Scan for the cell matching the given text and deliver its (X, Y) coordinate at center. 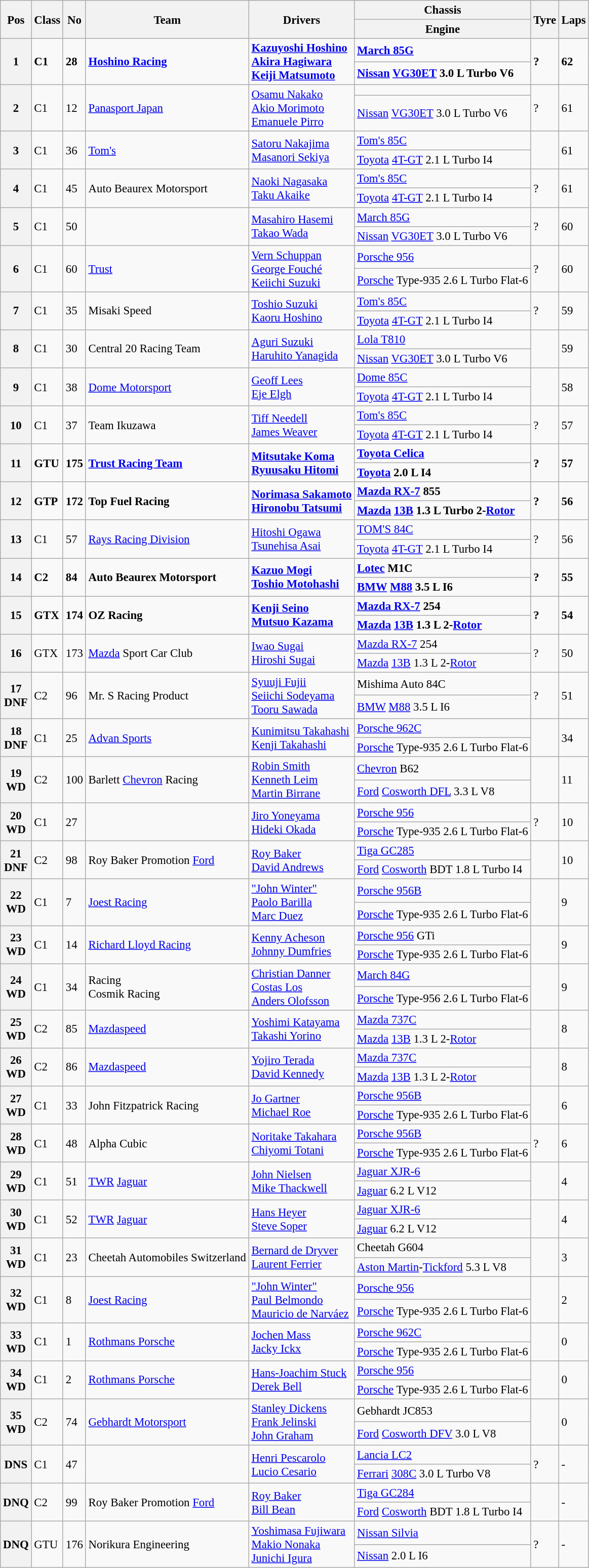
15 (16, 615)
John Fitzpatrick Racing (167, 1105)
28 (74, 62)
Trust Racing Team (167, 463)
54 (573, 615)
29WD (16, 1181)
Norimasa Sakamoto Hironobu Tatsumi (302, 501)
Mazda RX-7 855 (443, 491)
33WD (16, 1341)
Roy Baker David Andrews (302, 860)
Aston Martin-Tickford 5.3 L V8 (443, 1267)
Team (167, 19)
Christian Danner Costas Los Anders Olofsson (302, 987)
Syuuji Fujii Seiichi Sodeyama Tooru Sawada (302, 695)
March 84G (443, 975)
Vern Schuppan George Fouché Keiichi Suzuki (302, 269)
25 (74, 738)
99 (74, 1502)
173 (74, 653)
Mazda Sport Car Club (167, 653)
Yojiro Terada David Kennedy (302, 1067)
98 (74, 860)
26WD (16, 1067)
Kenji Seino Mutsuo Kazama (302, 615)
Cheetah G604 (443, 1248)
18DNF (16, 738)
Nissan 2.0 L I6 (443, 1556)
Toyota 2.0 L I4 (443, 473)
Aguri Suzuki Haruhito Yanagida (302, 349)
17DNF (16, 695)
John Nielsen Mike Thackwell (302, 1181)
Porsche Type-956 2.6 L Turbo Flat-6 (443, 999)
Stanley Dickens Frank Jelinski John Graham (302, 1422)
Ford Cosworth DFV 3.0 L V8 (443, 1434)
Kazuyoshi Hoshino Akira Hagiwara Keiji Matsumoto (302, 62)
32WD (16, 1300)
Alpha Cubic (167, 1143)
Noritake Takahara Chiyomi Totani (302, 1143)
96 (74, 695)
Gebhardt JC853 (443, 1411)
19WD (16, 780)
Class (48, 19)
Racing Cosmik Racing (167, 987)
27WD (16, 1105)
27 (74, 822)
Porsche 956 GTi (443, 935)
16 (16, 653)
Mitsutake Koma Ryuusaku Hitomi (302, 463)
Cheetah Automobiles Switzerland (167, 1257)
Ford Cosworth DFL 3.3 L V8 (443, 792)
176 (74, 1545)
Jo Gartner Michael Roe (302, 1105)
Drivers (302, 19)
Jochen Mass Jacky Ickx (302, 1341)
30WD (16, 1219)
34WD (16, 1380)
21DNF (16, 860)
47 (74, 1464)
Iwao Sugai Hiroshi Sugai (302, 653)
23WD (16, 944)
Trust (167, 269)
24WD (16, 987)
Tiga GC285 (443, 851)
TOM'S 84C (443, 530)
172 (74, 501)
Yoshimasa Fujiwara Makio Nonaka Junichi Igura (302, 1545)
"John Winter" Paul Belmondo Mauricio de Narváez (302, 1300)
85 (74, 1028)
Hans Heyer Steve Soper (302, 1219)
20WD (16, 822)
22WD (16, 902)
Mr. S Racing Product (167, 695)
Norikura Engineering (167, 1545)
38 (74, 387)
Roy Baker Bill Bean (302, 1502)
Nissan Silvia (443, 1533)
Dome 85C (443, 378)
23 (74, 1257)
"John Winter" Paolo Barilla Marc Duez (302, 902)
Bernard de Dryver Laurent Ferrier (302, 1257)
OZ Racing (167, 615)
Tiff Needell James Weaver (302, 425)
52 (74, 1219)
45 (74, 188)
Lancia LC2 (443, 1455)
Barlett Chevron Racing (167, 780)
31WD (16, 1257)
Ferrari 308C 3.0 L Turbo V8 (443, 1474)
Henri Pescarolo Lucio Cesario (302, 1464)
Hitoshi Ogawa Tsunehisa Asai (302, 540)
74 (74, 1422)
Tom's (167, 150)
Richard Lloyd Racing (167, 944)
35 (74, 311)
Gebhardt Motorsport (167, 1422)
58 (573, 387)
28WD (16, 1143)
Team Ikuzawa (167, 425)
Panasport Japan (167, 108)
Pos (16, 19)
Hans-Joachim Stuck Derek Bell (302, 1380)
5 (16, 227)
Kenny Acheson Johnny Dumfries (302, 944)
Advan Sports (167, 738)
Engine (443, 29)
100 (74, 780)
Rays Racing Division (167, 540)
Osamu Nakako Akio Morimoto Emanuele Pirro (302, 108)
Mazda 13B 1.3 L Turbo 2-Rotor (443, 511)
GTP (48, 501)
33 (74, 1105)
Central 20 Racing Team (167, 349)
174 (74, 615)
48 (74, 1143)
Satoru Nakajima Masanori Sekiya (302, 150)
Dome Motorsport (167, 387)
Tiga GC284 (443, 1493)
Kunimitsu Takahashi Kenji Takahashi (302, 738)
DNS (16, 1464)
No (74, 19)
Tyre (545, 19)
Lola T810 (443, 340)
37 (74, 425)
55 (573, 577)
25WD (16, 1028)
Naoki Nagasaka Taku Akaike (302, 188)
Chevron B62 (443, 768)
Kazuo Mogi Toshio Motohashi (302, 577)
Yoshimi Katayama Takashi Yorino (302, 1028)
13 (16, 540)
Lotec M1C (443, 568)
35WD (16, 1422)
Mishima Auto 84C (443, 684)
Top Fuel Racing (167, 501)
Misaki Speed (167, 311)
175 (74, 463)
Chassis (443, 10)
Geoff Lees Eje Elgh (302, 387)
30 (74, 349)
Jiro Yoneyama Hideki Okada (302, 822)
86 (74, 1067)
Toyota Celica (443, 453)
Hoshino Racing (167, 62)
84 (74, 577)
Laps (573, 19)
Masahiro Hasemi Takao Wada (302, 227)
Toshio Suzuki Kaoru Hoshino (302, 311)
36 (74, 150)
62 (573, 62)
Robin Smith Kenneth Leim Martin Birrane (302, 780)
